Pinpoint the cell where the given text exists, returning its (x, y) midpoint coordinate. 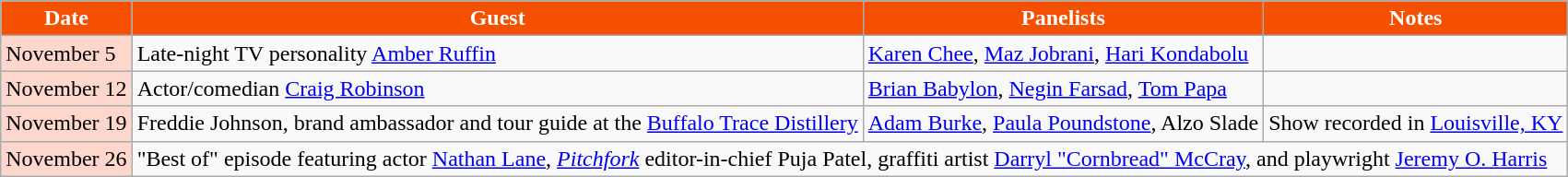
Karen Chee, Maz Jobrani, Hari Kondabolu (1063, 53)
Panelists (1063, 18)
Guest (498, 18)
Actor/comedian Craig Robinson (498, 88)
November 19 (66, 124)
November 5 (66, 53)
November 12 (66, 88)
Show recorded in Louisville, KY (1416, 124)
Late-night TV personality Amber Ruffin (498, 53)
Notes (1416, 18)
Brian Babylon, Negin Farsad, Tom Papa (1063, 88)
Date (66, 18)
November 26 (66, 159)
Adam Burke, Paula Poundstone, Alzo Slade (1063, 124)
Freddie Johnson, brand ambassador and tour guide at the Buffalo Trace Distillery (498, 124)
